Identify which cell holds the provided text, then report its [X, Y] central coordinate. 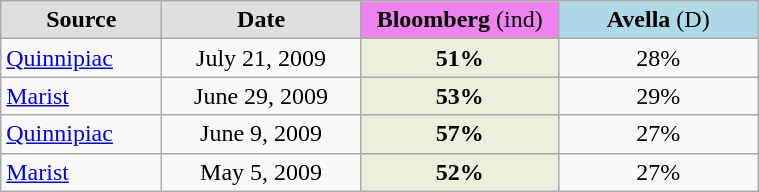
Date [262, 20]
May 5, 2009 [262, 172]
Avella (D) [658, 20]
July 21, 2009 [262, 58]
June 29, 2009 [262, 96]
Source [82, 20]
June 9, 2009 [262, 134]
53% [460, 96]
52% [460, 172]
57% [460, 134]
Bloomberg (ind) [460, 20]
51% [460, 58]
29% [658, 96]
28% [658, 58]
